Find where the given text appears and provide that cell's center as [x, y] coordinate. 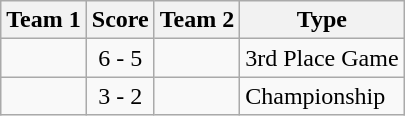
3 - 2 [120, 96]
Score [120, 20]
3rd Place Game [322, 58]
6 - 5 [120, 58]
Team 2 [197, 20]
Team 1 [44, 20]
Championship [322, 96]
Type [322, 20]
